Locate the cell with the specified text and output its [X, Y] center coordinate. 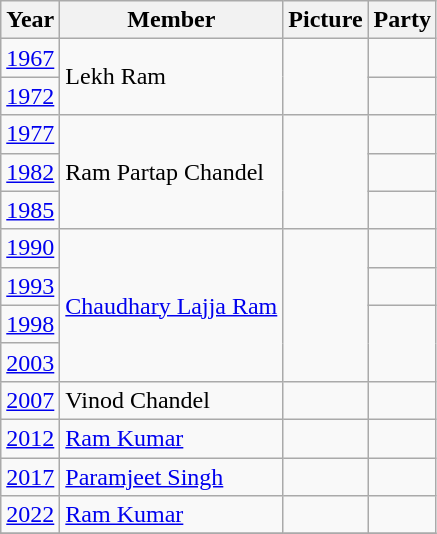
Picture [326, 20]
Ram Partap Chandel [172, 172]
2007 [30, 400]
Year [30, 20]
1972 [30, 96]
1967 [30, 58]
Paramjeet Singh [172, 477]
2022 [30, 515]
Vinod Chandel [172, 400]
Party [402, 20]
2017 [30, 477]
2012 [30, 438]
1998 [30, 324]
1993 [30, 286]
Member [172, 20]
Chaudhary Lajja Ram [172, 305]
1982 [30, 172]
Lekh Ram [172, 77]
1990 [30, 248]
1985 [30, 210]
2003 [30, 362]
1977 [30, 134]
